Return the [X, Y] coordinate for the center point of the cell that contains the specified text.  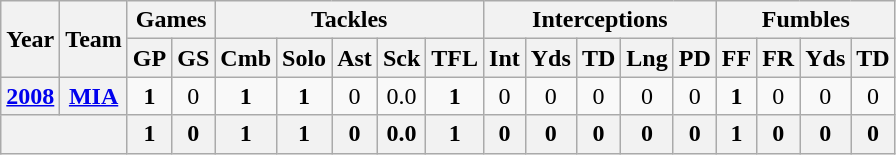
FR [778, 58]
FF [736, 58]
GP [149, 58]
PD [694, 58]
Sck [401, 58]
Tackles [350, 20]
Year [30, 39]
Team [94, 39]
Interceptions [600, 20]
Fumbles [806, 20]
2008 [30, 96]
Games [170, 20]
MIA [94, 96]
TFL [455, 58]
Solo [304, 58]
Ast [355, 58]
Int [505, 58]
Lng [647, 58]
GS [194, 58]
Cmb [246, 58]
